Find where the given text appears and provide that cell's center as (x, y) coordinate. 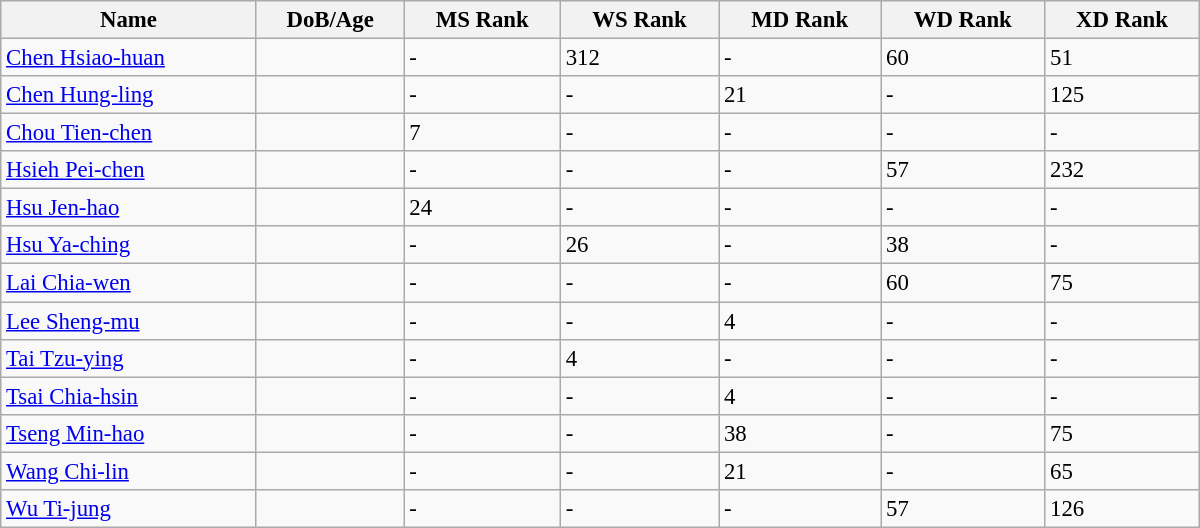
65 (1122, 471)
Tai Tzu-ying (129, 358)
312 (639, 58)
Wu Ti-jung (129, 509)
Tseng Min-hao (129, 433)
Name (129, 20)
125 (1122, 95)
26 (639, 245)
Chou Tien-chen (129, 133)
Hsieh Pei-chen (129, 170)
51 (1122, 58)
MD Rank (800, 20)
DoB/Age (330, 20)
Hsu Jen-hao (129, 208)
Wang Chi-lin (129, 471)
XD Rank (1122, 20)
Chen Hung-ling (129, 95)
Chen Hsiao-huan (129, 58)
Lee Sheng-mu (129, 321)
24 (482, 208)
MS Rank (482, 20)
WS Rank (639, 20)
WD Rank (963, 20)
126 (1122, 509)
232 (1122, 170)
7 (482, 133)
Lai Chia-wen (129, 283)
Tsai Chia-hsin (129, 396)
Hsu Ya-ching (129, 245)
